Capture the cell that displays the provided text and extract its (X, Y) central coordinate. 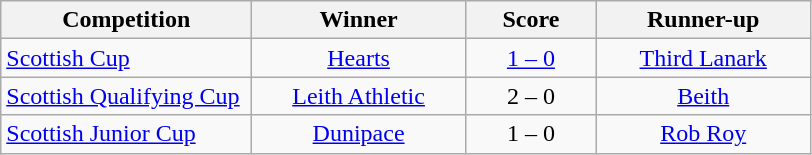
2 – 0 (530, 96)
Score (530, 20)
Competition (126, 20)
Scottish Cup (126, 58)
Scottish Qualifying Cup (126, 96)
Winner (359, 20)
Beith (703, 96)
Scottish Junior Cup (126, 134)
Leith Athletic (359, 96)
Dunipace (359, 134)
Hearts (359, 58)
Third Lanark (703, 58)
Rob Roy (703, 134)
Runner-up (703, 20)
